Identify which cell holds the provided text, then report its [X, Y] central coordinate. 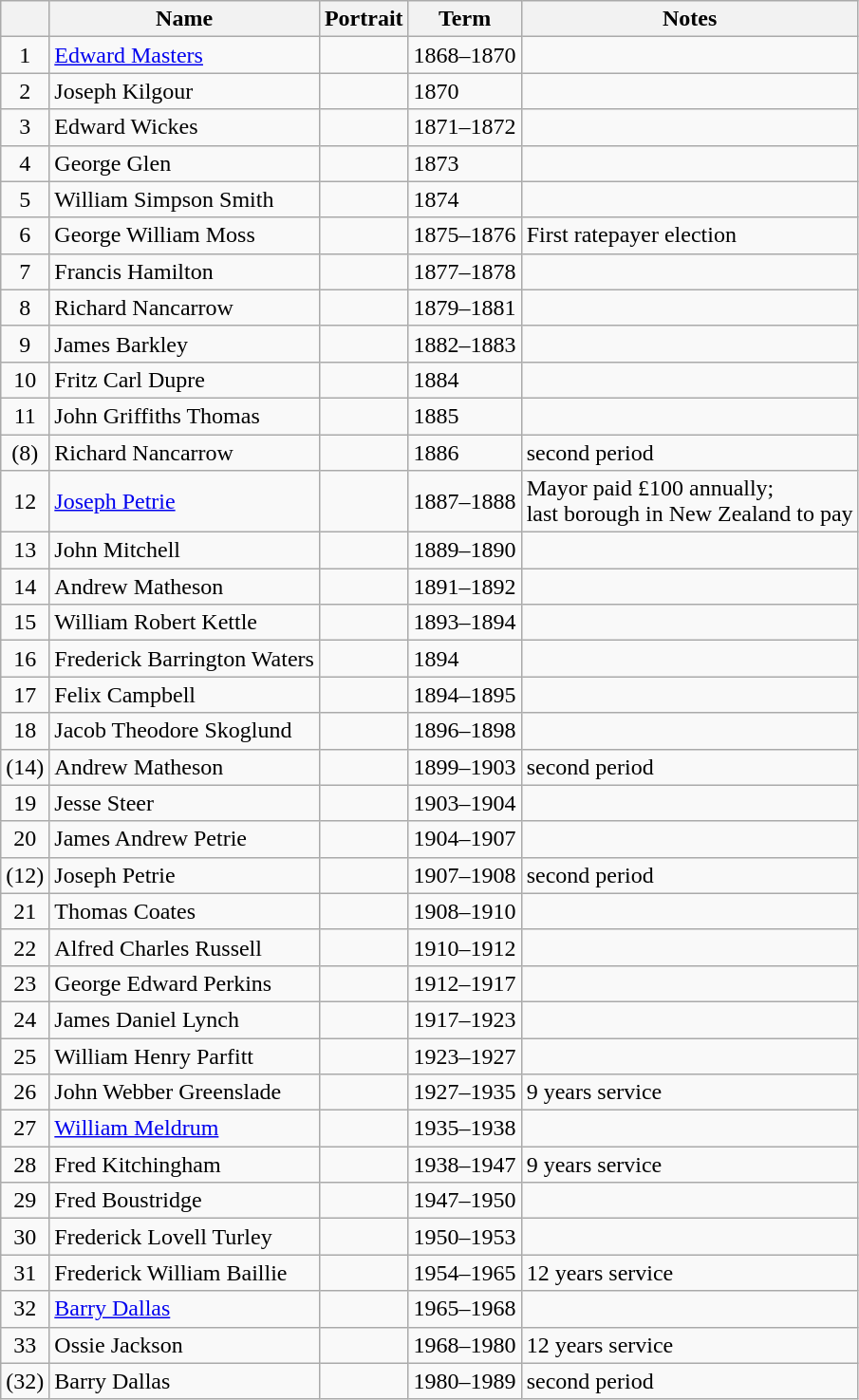
1903–1904 [465, 803]
William Simpson Smith [184, 199]
12 [25, 501]
1980–1989 [465, 1381]
John Griffiths Thomas [184, 416]
23 [25, 983]
William Meldrum [184, 1129]
Notes [689, 19]
Term [465, 19]
1894–1895 [465, 695]
Portrait [364, 19]
1910–1912 [465, 947]
Jesse Steer [184, 803]
15 [25, 623]
1868–1870 [465, 55]
1882–1883 [465, 344]
Edward Masters [184, 55]
1 [25, 55]
9 [25, 344]
3 [25, 127]
1950–1953 [465, 1237]
George Edward Perkins [184, 983]
James Daniel Lynch [184, 1019]
Fred Boustridge [184, 1201]
1907–1908 [465, 875]
10 [25, 380]
Fred Kitchingham [184, 1165]
33 [25, 1345]
30 [25, 1237]
1884 [465, 380]
1885 [465, 416]
Felix Campbell [184, 695]
(14) [25, 767]
Frederick William Baillie [184, 1273]
1935–1938 [465, 1129]
Edward Wickes [184, 127]
2 [25, 91]
1927–1935 [465, 1092]
1874 [465, 199]
1893–1894 [465, 623]
26 [25, 1092]
31 [25, 1273]
John Webber Greenslade [184, 1092]
James Barkley [184, 344]
1886 [465, 453]
22 [25, 947]
24 [25, 1019]
John Mitchell [184, 551]
Joseph Kilgour [184, 91]
Ossie Jackson [184, 1345]
Alfred Charles Russell [184, 947]
First ratepayer election [689, 235]
George Glen [184, 163]
18 [25, 731]
1887–1888 [465, 501]
1873 [465, 163]
1954–1965 [465, 1273]
1899–1903 [465, 767]
(12) [25, 875]
1889–1890 [465, 551]
1871–1872 [465, 127]
5 [25, 199]
Name [184, 19]
16 [25, 659]
Francis Hamilton [184, 271]
7 [25, 271]
20 [25, 839]
1894 [465, 659]
Mayor paid £100 annually;last borough in New Zealand to pay [689, 501]
Frederick Lovell Turley [184, 1237]
1908–1910 [465, 911]
(32) [25, 1381]
Thomas Coates [184, 911]
28 [25, 1165]
Frederick Barrington Waters [184, 659]
George William Moss [184, 235]
8 [25, 308]
1965–1968 [465, 1309]
4 [25, 163]
1968–1980 [465, 1345]
1875–1876 [465, 235]
Jacob Theodore Skoglund [184, 731]
1870 [465, 91]
1877–1878 [465, 271]
32 [25, 1309]
21 [25, 911]
14 [25, 587]
1917–1923 [465, 1019]
1904–1907 [465, 839]
(8) [25, 453]
25 [25, 1056]
13 [25, 551]
6 [25, 235]
1923–1927 [465, 1056]
1896–1898 [465, 731]
27 [25, 1129]
1879–1881 [465, 308]
19 [25, 803]
William Henry Parfitt [184, 1056]
17 [25, 695]
James Andrew Petrie [184, 839]
1947–1950 [465, 1201]
William Robert Kettle [184, 623]
1891–1892 [465, 587]
Fritz Carl Dupre [184, 380]
1938–1947 [465, 1165]
1912–1917 [465, 983]
29 [25, 1201]
11 [25, 416]
